Locate the cell with the specified text and output its [x, y] center coordinate. 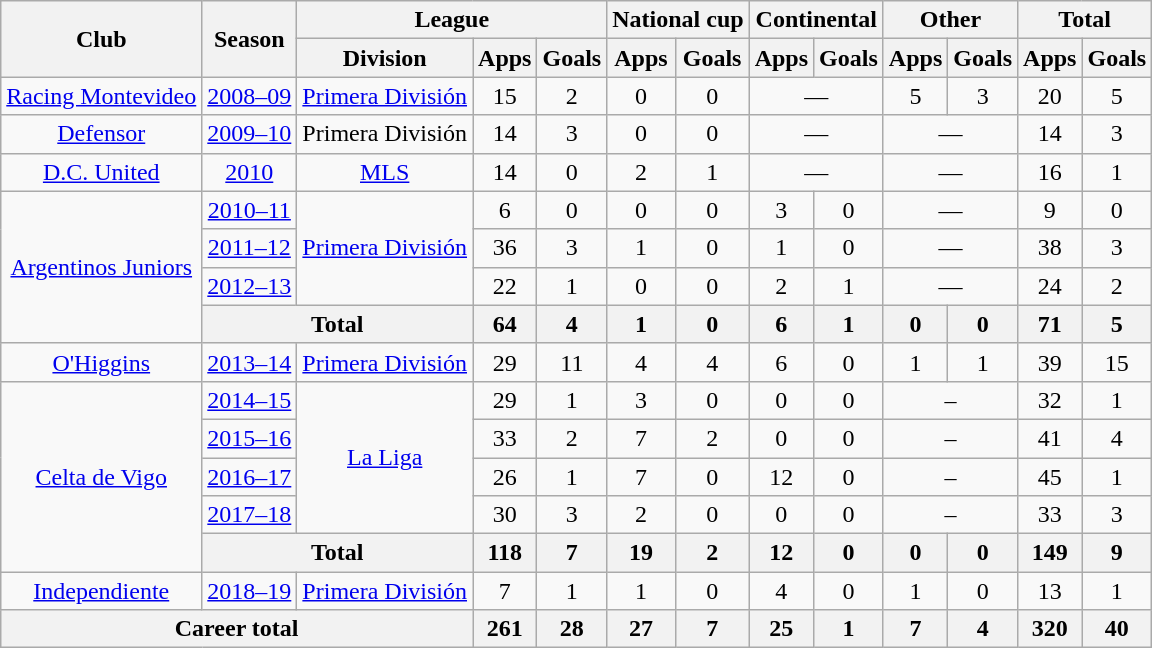
11 [572, 362]
Racing Montevideo [102, 96]
2009–10 [250, 134]
Division [385, 58]
2010 [250, 172]
149 [1050, 553]
26 [505, 477]
2017–18 [250, 515]
2011–12 [250, 248]
2014–15 [250, 400]
32 [1050, 400]
La Liga [385, 457]
2008–09 [250, 96]
13 [1050, 591]
Argentinos Juniors [102, 267]
45 [1050, 477]
71 [1050, 324]
24 [1050, 286]
41 [1050, 438]
O'Higgins [102, 362]
320 [1050, 629]
Celta de Vigo [102, 476]
27 [641, 629]
19 [641, 553]
16 [1050, 172]
30 [505, 515]
2018–19 [250, 591]
25 [781, 629]
2010–11 [250, 210]
D.C. United [102, 172]
28 [572, 629]
Club [102, 39]
2013–14 [250, 362]
261 [505, 629]
MLS [385, 172]
Career total [237, 629]
22 [505, 286]
39 [1050, 362]
118 [505, 553]
2016–17 [250, 477]
2012–13 [250, 286]
64 [505, 324]
Independiente [102, 591]
Other [950, 20]
40 [1117, 629]
National cup [678, 20]
Defensor [102, 134]
20 [1050, 96]
36 [505, 248]
League [452, 20]
Season [250, 39]
2015–16 [250, 438]
38 [1050, 248]
Continental [816, 20]
